Pinpoint the cell where the given text exists, returning its (X, Y) midpoint coordinate. 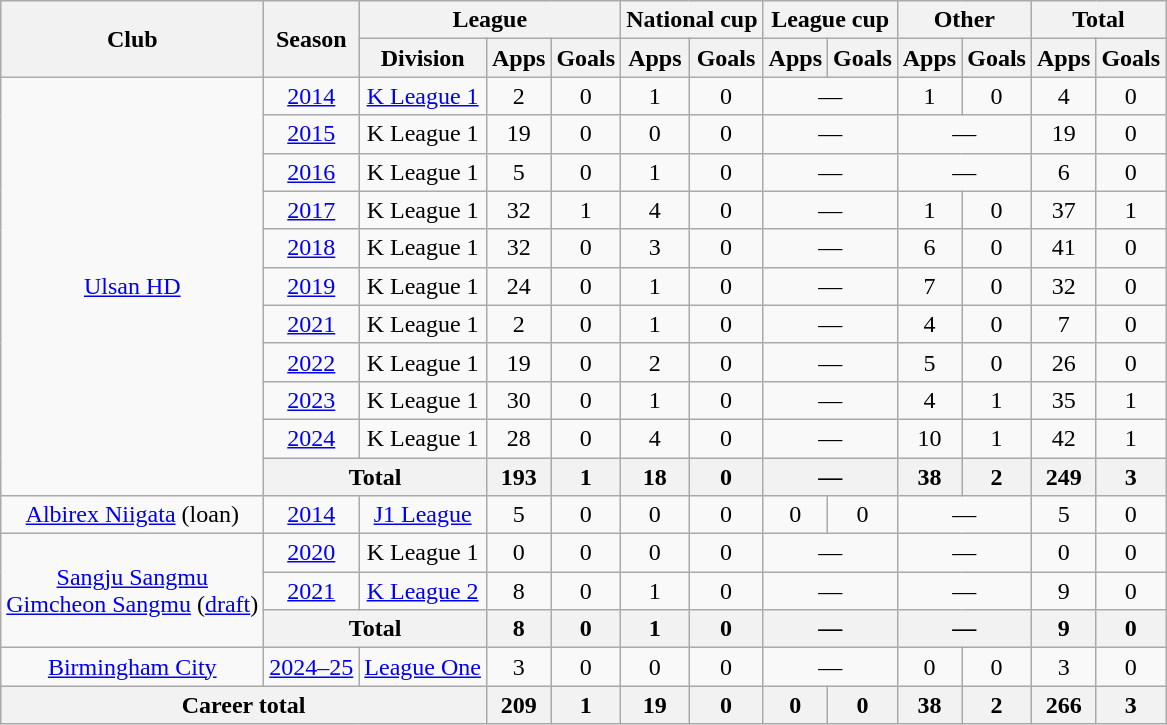
209 (518, 705)
2024 (312, 438)
K League 2 (423, 591)
249 (1063, 477)
2018 (312, 248)
28 (518, 438)
18 (655, 477)
42 (1063, 438)
2019 (312, 286)
193 (518, 477)
2015 (312, 134)
Birmingham City (132, 667)
League One (423, 667)
League (490, 20)
Season (312, 39)
Sangju Sangmu Gimcheon Sangmu (draft) (132, 591)
National cup (692, 20)
35 (1063, 400)
Ulsan HD (132, 286)
26 (1063, 362)
J1 League (423, 515)
Division (423, 58)
Other (964, 20)
24 (518, 286)
2020 (312, 553)
Club (132, 39)
10 (929, 438)
2022 (312, 362)
League cup (830, 20)
2016 (312, 172)
37 (1063, 210)
30 (518, 400)
2017 (312, 210)
Albirex Niigata (loan) (132, 515)
2023 (312, 400)
2024–25 (312, 667)
266 (1063, 705)
Career total (244, 705)
41 (1063, 248)
